Provide the [X, Y] coordinate of the cell's center where the given text is located.  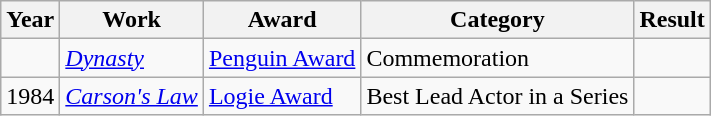
1984 [30, 96]
Penguin Award [282, 58]
Result [672, 20]
Best Lead Actor in a Series [498, 96]
Carson's Law [132, 96]
Logie Award [282, 96]
Commemoration [498, 58]
Work [132, 20]
Year [30, 20]
Dynasty [132, 58]
Award [282, 20]
Category [498, 20]
